Extract the (x, y) coordinate from the center of the cell holding the provided text.  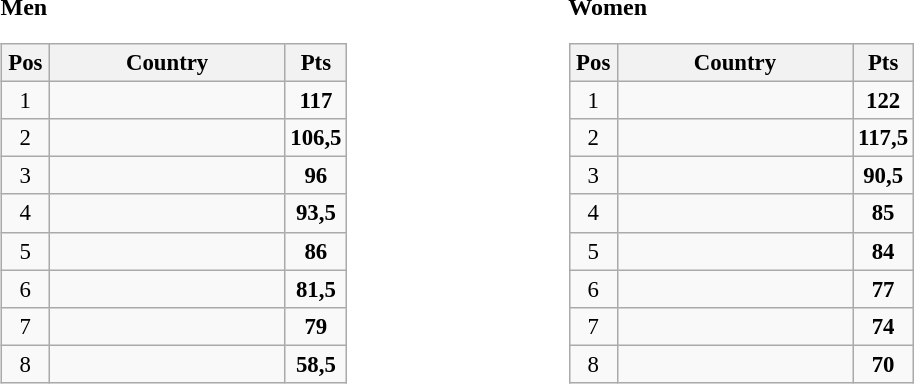
85 (884, 213)
77 (884, 289)
106,5 (316, 138)
81,5 (316, 289)
93,5 (316, 213)
86 (316, 251)
117 (316, 101)
70 (884, 364)
74 (884, 326)
122 (884, 101)
58,5 (316, 364)
90,5 (884, 176)
117,5 (884, 138)
84 (884, 251)
79 (316, 326)
96 (316, 176)
